Identify which cell holds the provided text, then report its (X, Y) central coordinate. 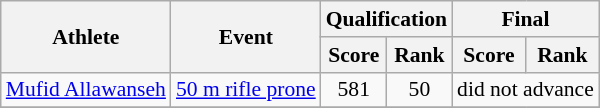
50 (420, 90)
Athlete (86, 36)
50 m rifle prone (246, 90)
Event (246, 36)
Final (526, 19)
Mufid Allawanseh (86, 90)
Qualification (386, 19)
581 (354, 90)
did not advance (526, 90)
